Search for the cell housing the specified text and yield its [X, Y] center coordinate. 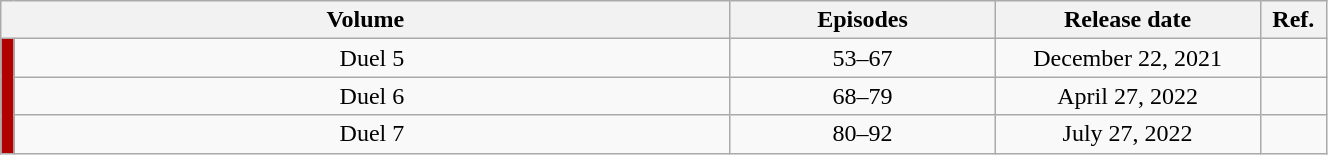
Duel 7 [372, 134]
December 22, 2021 [1128, 58]
Episodes [862, 20]
53–67 [862, 58]
80–92 [862, 134]
68–79 [862, 96]
July 27, 2022 [1128, 134]
Duel 6 [372, 96]
Volume [366, 20]
Ref. [1293, 20]
Release date [1128, 20]
April 27, 2022 [1128, 96]
Duel 5 [372, 58]
